For the text-containing cell, return its midpoint in [X, Y] coordinate format. 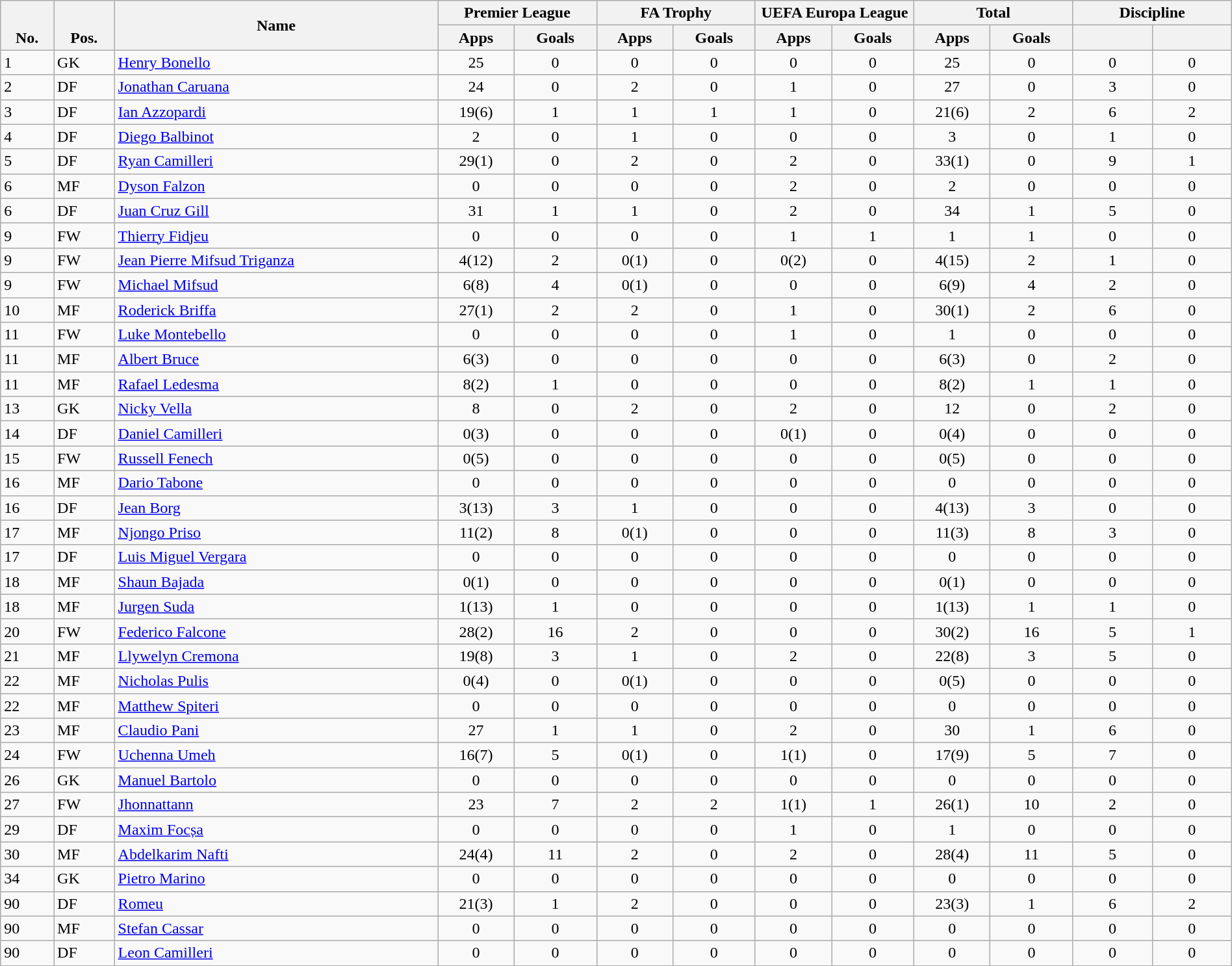
Juan Cruz Gill [276, 211]
Jean Pierre Mifsud Triganza [276, 260]
0(2) [793, 260]
22(8) [953, 656]
16(7) [476, 755]
23(3) [953, 904]
Daniel Camilleri [276, 434]
12 [953, 409]
26 [27, 780]
Manuel Bartolo [276, 780]
31 [476, 211]
17(9) [953, 755]
Roderick Briffa [276, 310]
Ian Azzopardi [276, 112]
Jean Borg [276, 508]
24(4) [476, 854]
11(2) [476, 532]
27(1) [476, 310]
Albert Bruce [276, 359]
30(1) [953, 310]
Pietro Marino [276, 879]
Abdelkarim Nafti [276, 854]
Romeu [276, 904]
Dario Tabone [276, 483]
4(13) [953, 508]
21 [27, 656]
Henry Bonello [276, 62]
28(2) [476, 631]
No. [27, 25]
Rafael Ledesma [276, 384]
20 [27, 631]
13 [27, 409]
4(12) [476, 260]
Thierry Fidjeu [276, 235]
Njongo Priso [276, 532]
11(3) [953, 532]
4(15) [953, 260]
14 [27, 434]
19(8) [476, 656]
Matthew Spiteri [276, 705]
Name [276, 25]
Uchenna Umeh [276, 755]
Luke Montebello [276, 335]
Maxim Focșa [276, 829]
Claudio Pani [276, 731]
Jurgen Suda [276, 607]
0(3) [476, 434]
30(2) [953, 631]
FA Trophy [676, 13]
Premier League [517, 13]
6(9) [953, 285]
Nicky Vella [276, 409]
UEFA Europa League [834, 13]
Dyson Falzon [276, 186]
29 [27, 829]
Nicholas Pulis [276, 681]
19(6) [476, 112]
Llywelyn Cremona [276, 656]
28(4) [953, 854]
Total [994, 13]
21(3) [476, 904]
Luis Miguel Vergara [276, 557]
3(13) [476, 508]
Diego Balbinot [276, 137]
Discipline [1152, 13]
Ryan Camilleri [276, 161]
Shaun Bajada [276, 582]
Pos. [84, 25]
Russell Fenech [276, 458]
33(1) [953, 161]
15 [27, 458]
6(8) [476, 285]
21(6) [953, 112]
Federico Falcone [276, 631]
Jonathan Caruana [276, 87]
Stefan Cassar [276, 928]
Michael Mifsud [276, 285]
Leon Camilleri [276, 953]
29(1) [476, 161]
26(1) [953, 805]
Jhonnattann [276, 805]
